Identify which cell holds the provided text, then report its [X, Y] central coordinate. 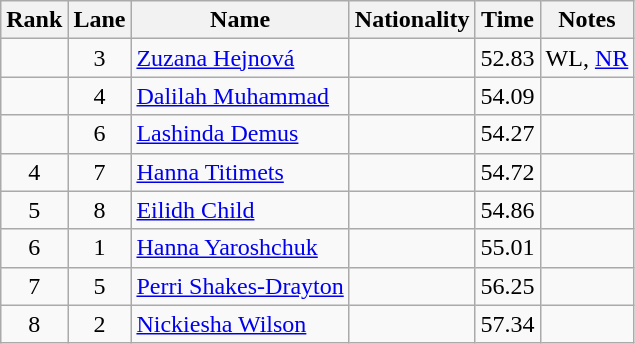
52.83 [508, 58]
Rank [34, 20]
Dalilah Muhammad [240, 96]
Lashinda Demus [240, 134]
3 [100, 58]
Notes [587, 20]
Time [508, 20]
2 [100, 324]
54.27 [508, 134]
54.09 [508, 96]
WL, NR [587, 58]
56.25 [508, 286]
54.72 [508, 172]
Hanna Titimets [240, 172]
Zuzana Hejnová [240, 58]
Nickiesha Wilson [240, 324]
57.34 [508, 324]
Lane [100, 20]
54.86 [508, 210]
55.01 [508, 248]
Name [240, 20]
Hanna Yaroshchuk [240, 248]
1 [100, 248]
Eilidh Child [240, 210]
Perri Shakes-Drayton [240, 286]
Nationality [412, 20]
